Return the (X, Y) coordinate for the center point of the cell that contains the specified text.  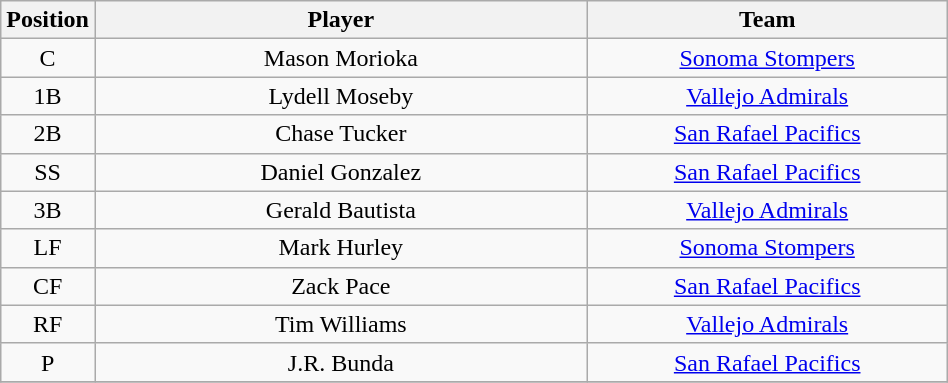
Position (48, 20)
Gerald Bautista (340, 210)
CF (48, 286)
SS (48, 172)
Lydell Moseby (340, 96)
Daniel Gonzalez (340, 172)
Tim Williams (340, 324)
P (48, 362)
RF (48, 324)
Mason Morioka (340, 58)
Player (340, 20)
1B (48, 96)
Team (767, 20)
3B (48, 210)
J.R. Bunda (340, 362)
Chase Tucker (340, 134)
LF (48, 248)
2B (48, 134)
Zack Pace (340, 286)
Mark Hurley (340, 248)
C (48, 58)
